Identify which cell holds the provided text, then report its [X, Y] central coordinate. 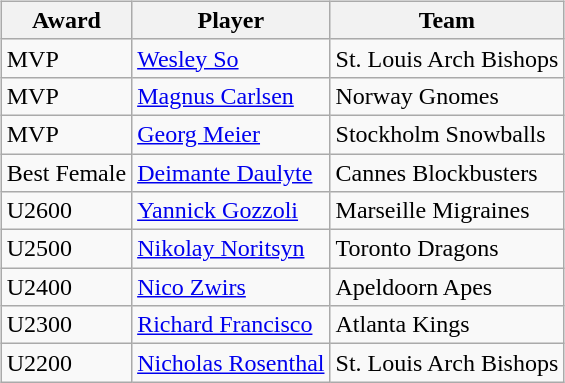
Wesley So [231, 58]
U2600 [66, 211]
Magnus Carlsen [231, 96]
Yannick Gozzoli [231, 211]
U2200 [66, 363]
Best Female [66, 173]
Player [231, 20]
U2500 [66, 249]
U2400 [66, 287]
Toronto Dragons [447, 249]
Award [66, 20]
Nico Zwirs [231, 287]
Cannes Blockbusters [447, 173]
Stockholm Snowballs [447, 134]
Nicholas Rosenthal [231, 363]
U2300 [66, 325]
Norway Gnomes [447, 96]
Richard Francisco [231, 325]
Deimante Daulyte [231, 173]
Nikolay Noritsyn [231, 249]
Georg Meier [231, 134]
Apeldoorn Apes [447, 287]
Team [447, 20]
Atlanta Kings [447, 325]
Marseille Migraines [447, 211]
